Extract the (x, y) coordinate from the center of the cell holding the provided text.  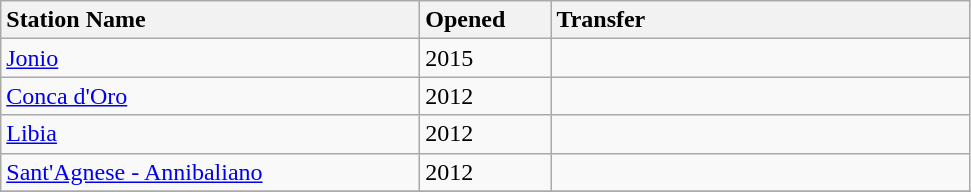
2015 (486, 58)
Station Name (210, 20)
Jonio (210, 58)
Sant'Agnese - Annibaliano (210, 172)
Opened (486, 20)
Conca d'Oro (210, 96)
Libia (210, 134)
Transfer (760, 20)
